Find where the given text appears and provide that cell's center as (X, Y) coordinate. 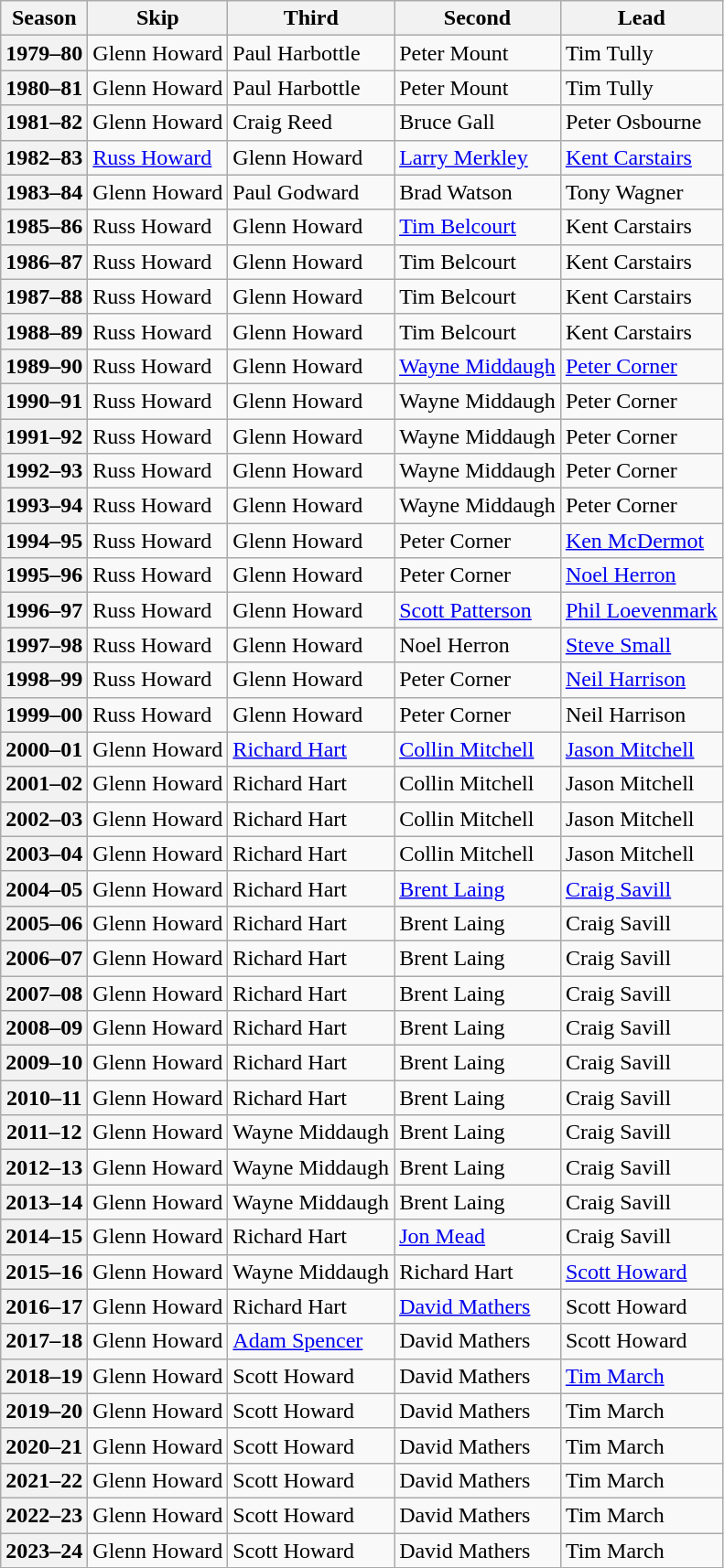
Ken McDermot (641, 541)
Brad Watson (478, 192)
Scott Patterson (478, 610)
2011–12 (44, 1133)
2001–02 (44, 784)
2016–17 (44, 1306)
1991–92 (44, 436)
2004–05 (44, 888)
1989–90 (44, 366)
1986–87 (44, 262)
2022–23 (44, 1515)
1993–94 (44, 506)
1999–00 (44, 714)
2015–16 (44, 1272)
2021–22 (44, 1480)
Third (311, 18)
1982–83 (44, 157)
1997–98 (44, 645)
Adam Spencer (311, 1341)
Jon Mead (478, 1237)
2008–09 (44, 1028)
2005–06 (44, 923)
2003–04 (44, 854)
1996–97 (44, 610)
1983–84 (44, 192)
1992–93 (44, 471)
1987–88 (44, 296)
2000–01 (44, 749)
Larry Merkley (478, 157)
2002–03 (44, 819)
Peter Osbourne (641, 123)
2009–10 (44, 1063)
Skip (157, 18)
2006–07 (44, 958)
2017–18 (44, 1341)
Phil Loevenmark (641, 610)
Bruce Gall (478, 123)
2018–19 (44, 1376)
1979–80 (44, 53)
1990–91 (44, 401)
Craig Reed (311, 123)
Lead (641, 18)
1998–99 (44, 680)
Tony Wagner (641, 192)
2023–24 (44, 1551)
2014–15 (44, 1237)
1985–86 (44, 227)
Second (478, 18)
1980–81 (44, 88)
1981–82 (44, 123)
Paul Godward (311, 192)
1994–95 (44, 541)
2019–20 (44, 1411)
1988–89 (44, 331)
2010–11 (44, 1098)
2020–21 (44, 1445)
2007–08 (44, 993)
2012–13 (44, 1167)
1995–96 (44, 575)
Steve Small (641, 645)
Season (44, 18)
2013–14 (44, 1202)
